Locate the cell with the specified text and output its (x, y) center coordinate. 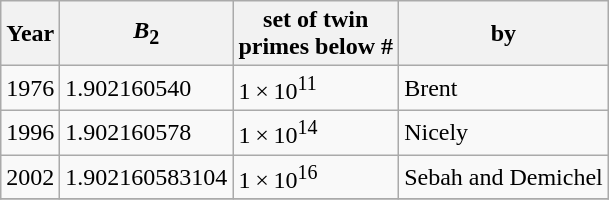
Sebah and Demichel (504, 178)
Brent (504, 88)
1.902160578 (146, 132)
1976 (30, 88)
Year (30, 34)
1996 (30, 132)
1 × 1016 (316, 178)
1 × 1011 (316, 88)
2002 (30, 178)
B2 (146, 34)
set of twin primes below # (316, 34)
1.902160583104 (146, 178)
1 × 1014 (316, 132)
Nicely (504, 132)
1.902160540 (146, 88)
by (504, 34)
